Identify which cell holds the provided text, then report its (X, Y) central coordinate. 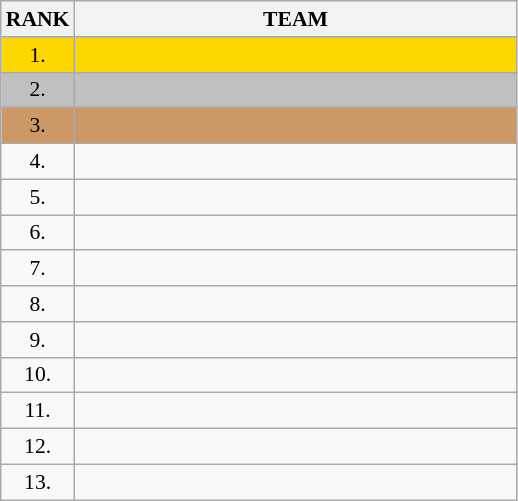
13. (38, 482)
9. (38, 340)
7. (38, 269)
2. (38, 90)
12. (38, 447)
TEAM (295, 19)
10. (38, 375)
11. (38, 411)
3. (38, 126)
RANK (38, 19)
5. (38, 197)
6. (38, 233)
8. (38, 304)
1. (38, 55)
4. (38, 162)
